Extract the (x, y) coordinate from the center of the cell holding the provided text.  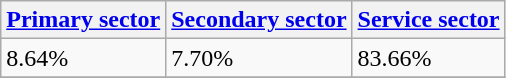
Secondary sector (259, 20)
7.70% (259, 58)
Service sector (428, 20)
8.64% (84, 58)
Primary sector (84, 20)
83.66% (428, 58)
